Return (x, y) of the center of cell containing provided text 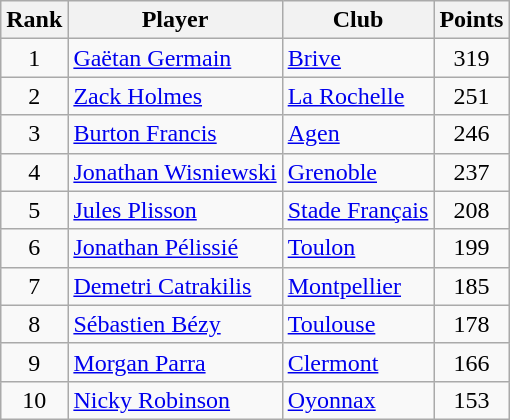
Points (472, 20)
Jonathan Pélissié (175, 248)
246 (472, 134)
4 (34, 172)
Club (358, 20)
Brive (358, 58)
Nicky Robinson (175, 400)
199 (472, 248)
319 (472, 58)
8 (34, 324)
Toulouse (358, 324)
Burton Francis (175, 134)
Clermont (358, 362)
Stade Français (358, 210)
9 (34, 362)
Player (175, 20)
Gaëtan Germain (175, 58)
Jonathan Wisniewski (175, 172)
Agen (358, 134)
178 (472, 324)
Toulon (358, 248)
3 (34, 134)
185 (472, 286)
10 (34, 400)
251 (472, 96)
Demetri Catrakilis (175, 286)
Sébastien Bézy (175, 324)
2 (34, 96)
6 (34, 248)
Zack Holmes (175, 96)
153 (472, 400)
Montpellier (358, 286)
237 (472, 172)
208 (472, 210)
Jules Plisson (175, 210)
Oyonnax (358, 400)
Morgan Parra (175, 362)
7 (34, 286)
1 (34, 58)
La Rochelle (358, 96)
Rank (34, 20)
5 (34, 210)
166 (472, 362)
Grenoble (358, 172)
